Find where the given text appears and provide that cell's center as [x, y] coordinate. 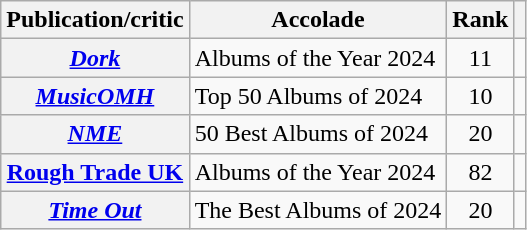
10 [480, 96]
The Best Albums of 2024 [318, 210]
Publication/critic [95, 20]
MusicOMH [95, 96]
82 [480, 172]
Dork [95, 58]
50 Best Albums of 2024 [318, 134]
Rough Trade UK [95, 172]
Rank [480, 20]
NME [95, 134]
Top 50 Albums of 2024 [318, 96]
Time Out [95, 210]
Accolade [318, 20]
11 [480, 58]
